Return [X, Y] of the center of cell containing provided text 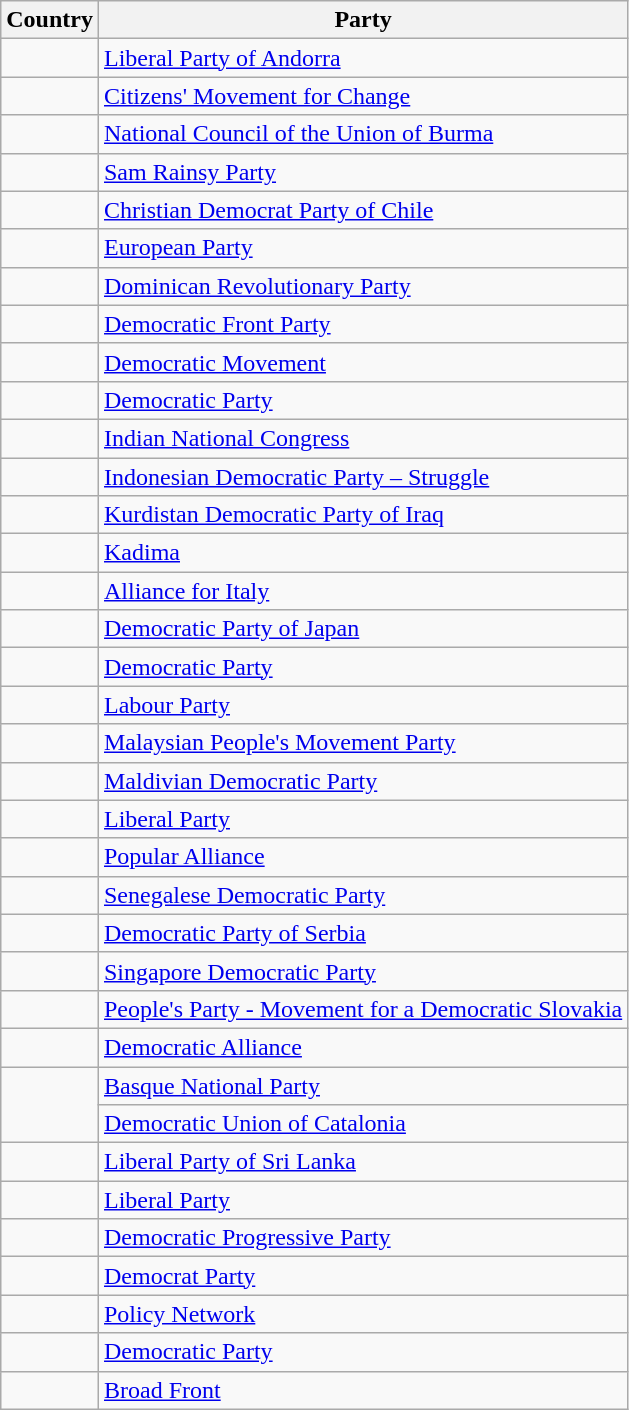
Maldivian Democratic Party [362, 781]
Democratic Front Party [362, 324]
Kurdistan Democratic Party of Iraq [362, 515]
Senegalese Democratic Party [362, 895]
Alliance for Italy [362, 591]
Democratic Union of Catalonia [362, 1124]
Party [362, 20]
Indian National Congress [362, 438]
Liberal Party of Sri Lanka [362, 1162]
Democratic Party of Japan [362, 629]
Sam Rainsy Party [362, 172]
European Party [362, 248]
Policy Network [362, 1314]
Indonesian Democratic Party – Struggle [362, 477]
Democrat Party [362, 1276]
Basque National Party [362, 1085]
National Council of the Union of Burma [362, 134]
Democratic Movement [362, 362]
Country [50, 20]
Singapore Democratic Party [362, 971]
Kadima [362, 553]
Broad Front [362, 1390]
Liberal Party of Andorra [362, 58]
Democratic Party of Serbia [362, 933]
Democratic Progressive Party [362, 1238]
Democratic Alliance [362, 1047]
Christian Democrat Party of Chile [362, 210]
Labour Party [362, 705]
People's Party - Movement for a Democratic Slovakia [362, 1009]
Malaysian People's Movement Party [362, 743]
Popular Alliance [362, 857]
Citizens' Movement for Change [362, 96]
Dominican Revolutionary Party [362, 286]
